Determine the [x, y] coordinate at the center of the cell enclosing the given text.  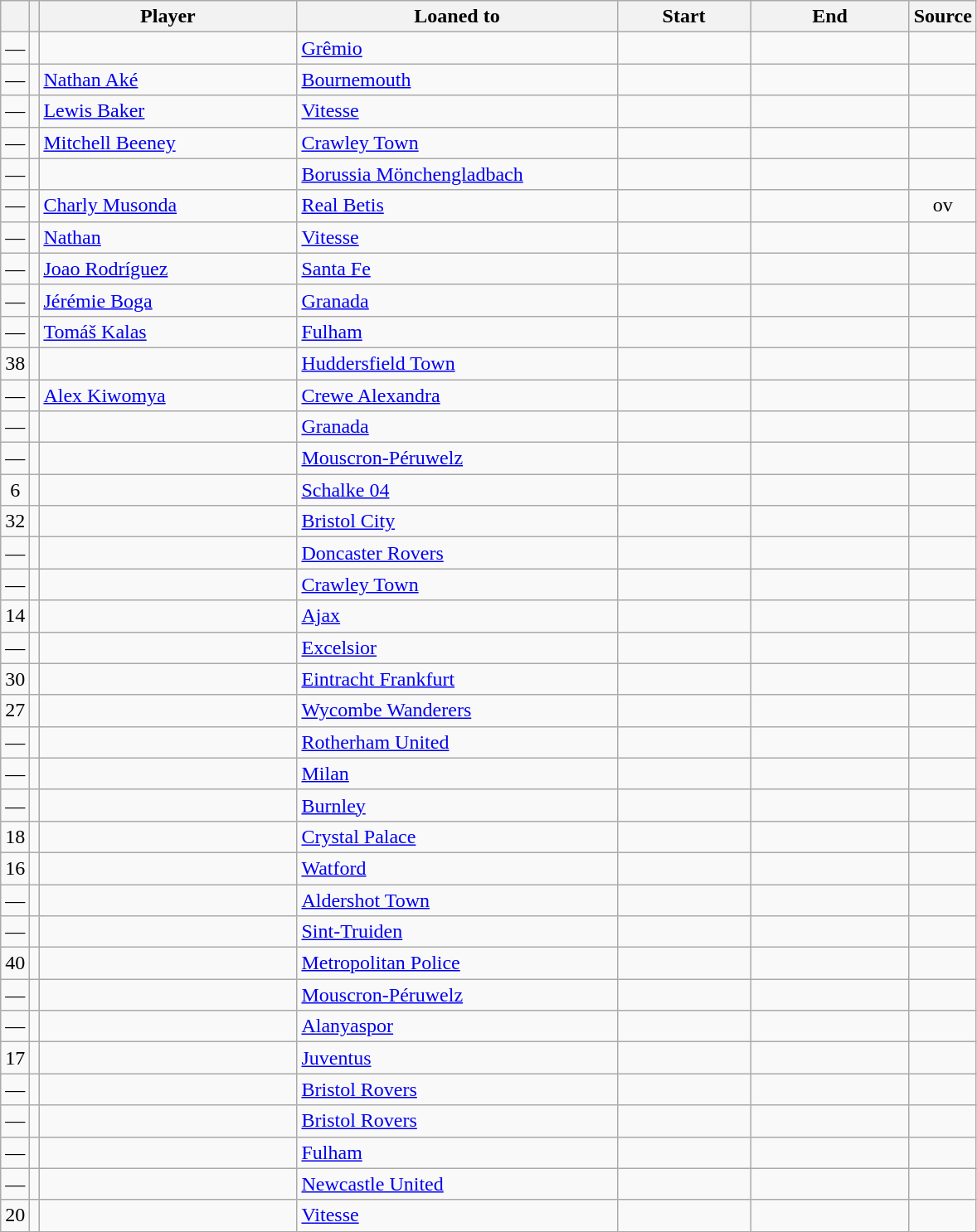
Excelsior [457, 648]
20 [15, 1215]
End [829, 17]
Grêmio [457, 48]
Jérémie Boga [168, 300]
Joao Rodríguez [168, 269]
27 [15, 711]
18 [15, 837]
Bournemouth [457, 80]
ov [942, 206]
Schalke 04 [457, 490]
Eintracht Frankfurt [457, 679]
Rotherham United [457, 742]
Player [168, 17]
Burnley [457, 805]
Aldershot Town [457, 900]
Borussia Mönchengladbach [457, 174]
Lewis Baker [168, 111]
Bristol City [457, 521]
Alanyaspor [457, 1026]
14 [15, 616]
Nathan [168, 237]
17 [15, 1058]
Watford [457, 868]
38 [15, 363]
30 [15, 679]
Metropolitan Police [457, 963]
Huddersfield Town [457, 363]
Loaned to [457, 17]
Santa Fe [457, 269]
Sint-Truiden [457, 932]
Alex Kiwomya [168, 395]
Ajax [457, 616]
Charly Musonda [168, 206]
Nathan Aké [168, 80]
Mitchell Beeney [168, 143]
16 [15, 868]
Tomáš Kalas [168, 332]
Crystal Palace [457, 837]
40 [15, 963]
Source [942, 17]
6 [15, 490]
Doncaster Rovers [457, 553]
Start [683, 17]
Newcastle United [457, 1184]
Real Betis [457, 206]
Crewe Alexandra [457, 395]
32 [15, 521]
Juventus [457, 1058]
Wycombe Wanderers [457, 711]
Milan [457, 774]
